Find where the given text appears and provide that cell's center as [x, y] coordinate. 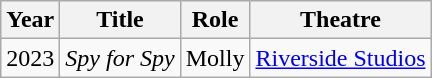
Molly [215, 58]
Title [120, 20]
Theatre [340, 20]
Year [30, 20]
Riverside Studios [340, 58]
Role [215, 20]
2023 [30, 58]
Spy for Spy [120, 58]
